Search for the cell housing the specified text and yield its [X, Y] center coordinate. 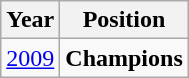
Champions [124, 58]
2009 [30, 58]
Year [30, 20]
Position [124, 20]
